Locate the cell with the specified text and output its [x, y] center coordinate. 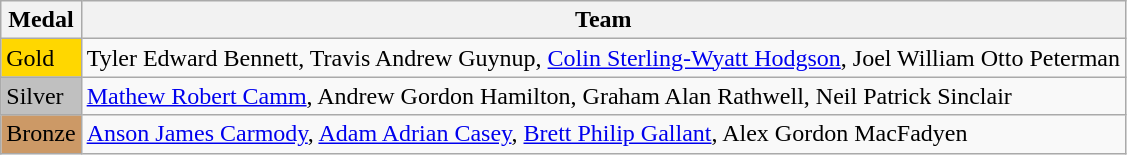
Silver [41, 96]
Team [603, 20]
Anson James Carmody, Adam Adrian Casey, Brett Philip Gallant, Alex Gordon MacFadyen [603, 134]
Mathew Robert Camm, Andrew Gordon Hamilton, Graham Alan Rathwell, Neil Patrick Sinclair [603, 96]
Gold [41, 58]
Tyler Edward Bennett, Travis Andrew Guynup, Colin Sterling-Wyatt Hodgson, Joel William Otto Peterman [603, 58]
Medal [41, 20]
Bronze [41, 134]
